Pinpoint the cell where the given text exists, returning its (x, y) midpoint coordinate. 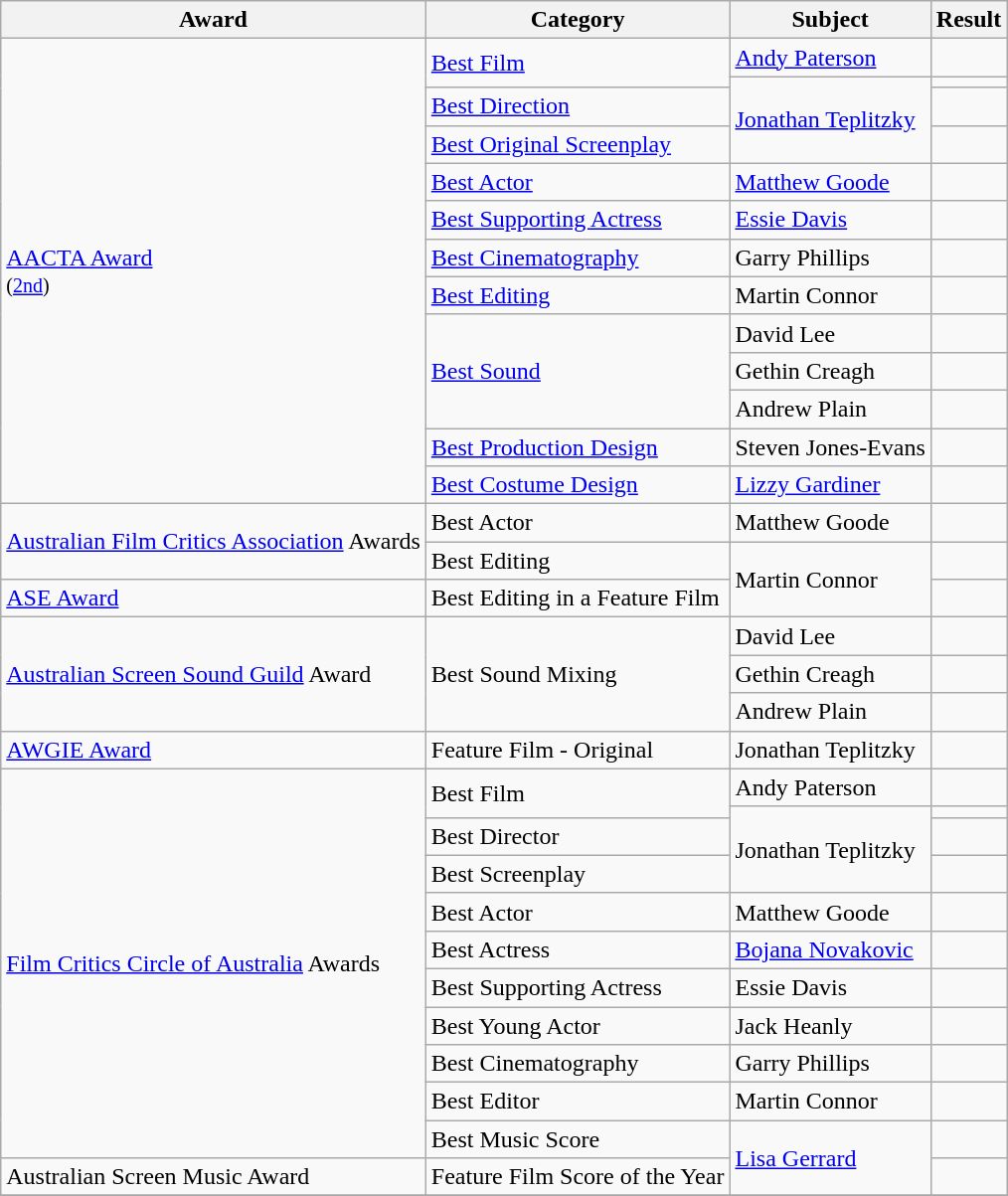
Best Editing in a Feature Film (578, 598)
Category (578, 20)
Best Sound Mixing (578, 674)
Lizzy Gardiner (830, 485)
Best Director (578, 836)
Award (214, 20)
Bojana Novakovic (830, 949)
AWGIE Award (214, 750)
Best Actress (578, 949)
Best Costume Design (578, 485)
Jack Heanly (830, 1025)
ASE Award (214, 598)
Result (968, 20)
AACTA Award(2nd) (214, 271)
Feature Film Score of the Year (578, 1177)
Best Production Design (578, 446)
Australian Screen Music Award (214, 1177)
Best Sound (578, 371)
Subject (830, 20)
Australian Screen Sound Guild Award (214, 674)
Best Direction (578, 106)
Best Editor (578, 1102)
Best Screenplay (578, 874)
Best Music Score (578, 1139)
Feature Film - Original (578, 750)
Film Critics Circle of Australia Awards (214, 963)
Best Young Actor (578, 1025)
Best Original Screenplay (578, 144)
Australian Film Critics Association Awards (214, 542)
Steven Jones-Evans (830, 446)
Lisa Gerrard (830, 1158)
